Extract the [x, y] coordinate from the center of the cell holding the provided text.  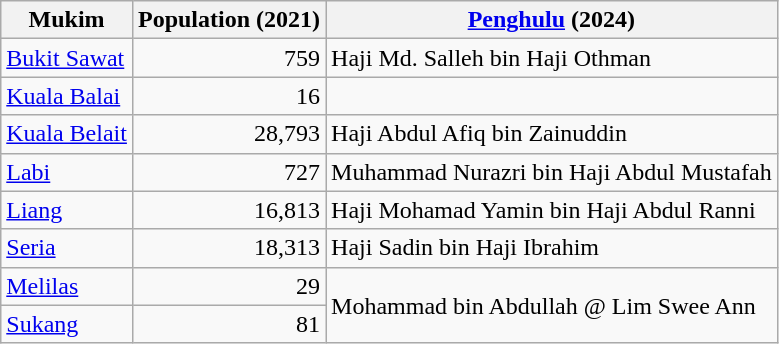
727 [228, 172]
Haji Sadin bin Haji Ibrahim [552, 248]
Melilas [67, 286]
Haji Abdul Afiq bin Zainuddin [552, 134]
Sukang [67, 324]
Muhammad Nurazri bin Haji Abdul Mustafah [552, 172]
Mukim [67, 20]
Kuala Balai [67, 96]
Kuala Belait [67, 134]
Population (2021) [228, 20]
18,313 [228, 248]
29 [228, 286]
759 [228, 58]
Haji Mohamad Yamin bin Haji Abdul Ranni [552, 210]
28,793 [228, 134]
Labi [67, 172]
Bukit Sawat [67, 58]
Penghulu (2024) [552, 20]
16,813 [228, 210]
16 [228, 96]
81 [228, 324]
Mohammad bin Abdullah @ Lim Swee Ann [552, 305]
Haji Md. Salleh bin Haji Othman [552, 58]
Liang [67, 210]
Seria [67, 248]
